Extract the (X, Y) coordinate from the center of the cell holding the provided text.  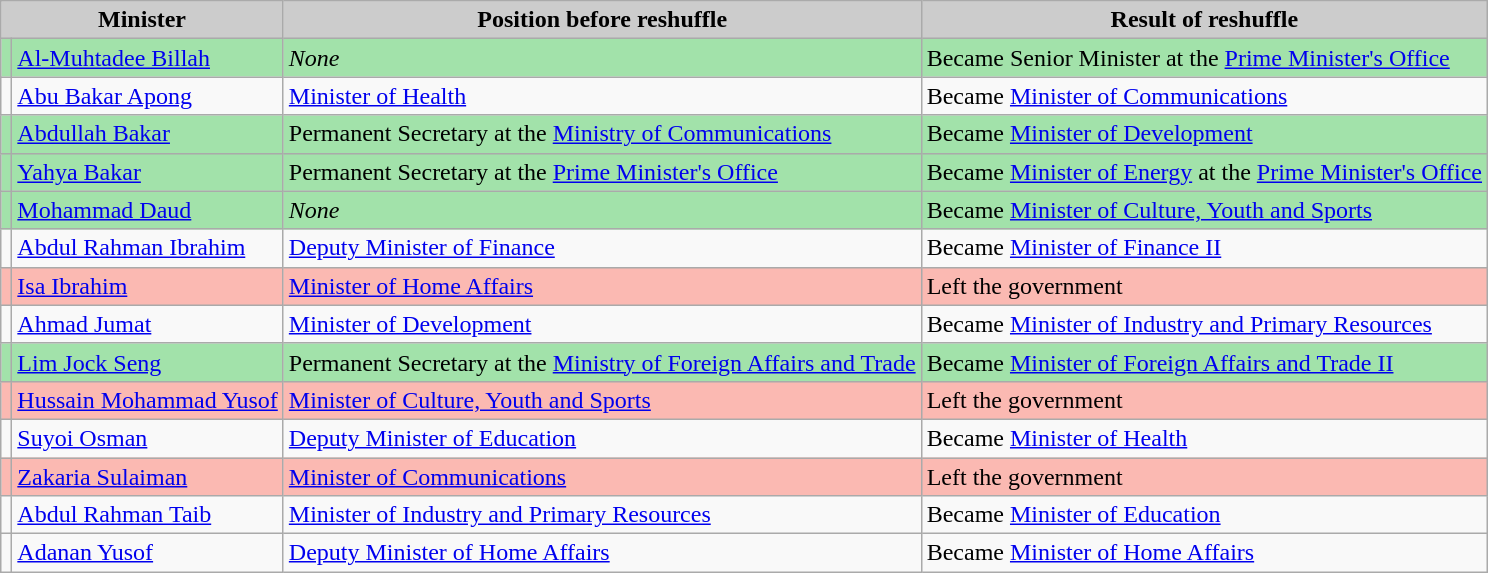
Became Minister of Industry and Primary Resources (1204, 324)
Minister of Industry and Primary Resources (602, 515)
Became Minister of Communications (1204, 96)
Became Minister of Health (1204, 438)
Abdul Rahman Ibrahim (148, 248)
Yahya Bakar (148, 172)
Minister of Communications (602, 477)
Result of reshuffle (1204, 20)
Permanent Secretary at the Ministry of Foreign Affairs and Trade (602, 362)
Deputy Minister of Finance (602, 248)
Al-Muhtadee Billah (148, 58)
Became Minister of Energy at the Prime Minister's Office (1204, 172)
Adanan Yusof (148, 553)
Abdullah Bakar (148, 134)
Hussain Mohammad Yusof (148, 400)
Became Minister of Home Affairs (1204, 553)
Abdul Rahman Taib (148, 515)
Became Senior Minister at the Prime Minister's Office (1204, 58)
Became Minister of Culture, Youth and Sports (1204, 210)
Minister of Development (602, 324)
Deputy Minister of Education (602, 438)
Zakaria Sulaiman (148, 477)
Isa Ibrahim (148, 286)
Became Minister of Education (1204, 515)
Permanent Secretary at the Prime Minister's Office (602, 172)
Minister of Home Affairs (602, 286)
Minister of Health (602, 96)
Suyoi Osman (148, 438)
Minister (142, 20)
Mohammad Daud (148, 210)
Became Minister of Development (1204, 134)
Deputy Minister of Home Affairs (602, 553)
Became Minister of Finance II (1204, 248)
Abu Bakar Apong (148, 96)
Became Minister of Foreign Affairs and Trade II (1204, 362)
Position before reshuffle (602, 20)
Lim Jock Seng (148, 362)
Ahmad Jumat (148, 324)
Permanent Secretary at the Ministry of Communications (602, 134)
Minister of Culture, Youth and Sports (602, 400)
